Locate the cell with the specified text and output its (x, y) center coordinate. 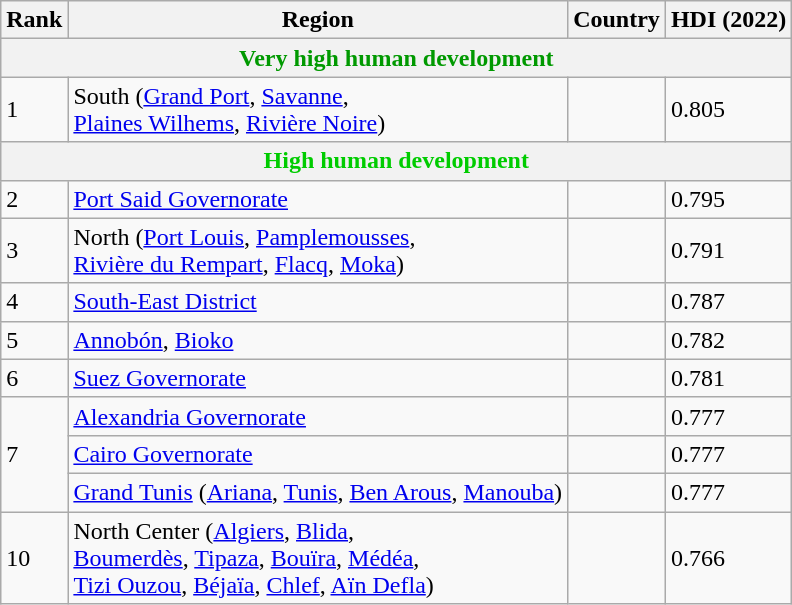
0.805 (728, 110)
0.766 (728, 558)
6 (34, 378)
0.781 (728, 378)
HDI (2022) (728, 20)
2 (34, 199)
Suez Governorate (318, 378)
4 (34, 302)
Country (617, 20)
Region (318, 20)
High human development (396, 161)
North (Port Louis, Pamplemousses,Rivière du Rempart, Flacq, Moka) (318, 250)
Grand Tunis (Ariana, Tunis, Ben Arous, Manouba) (318, 492)
Cairo Governorate (318, 454)
South (Grand Port, Savanne, Plaines Wilhems, Rivière Noire) (318, 110)
0.787 (728, 302)
0.791 (728, 250)
0.795 (728, 199)
10 (34, 558)
Rank (34, 20)
7 (34, 454)
5 (34, 340)
Port Said Governorate (318, 199)
0.782 (728, 340)
Very high human development (396, 58)
Alexandria Governorate (318, 416)
Annobón, Bioko (318, 340)
North Center (Algiers, Blida, Boumerdès, Tipaza, Bouïra, Médéa, Tizi Ouzou, Béjaïa, Chlef, Aïn Defla) (318, 558)
1 (34, 110)
South-East District (318, 302)
3 (34, 250)
